From the cell containing the given text, extract its center point as (x, y) coordinate. 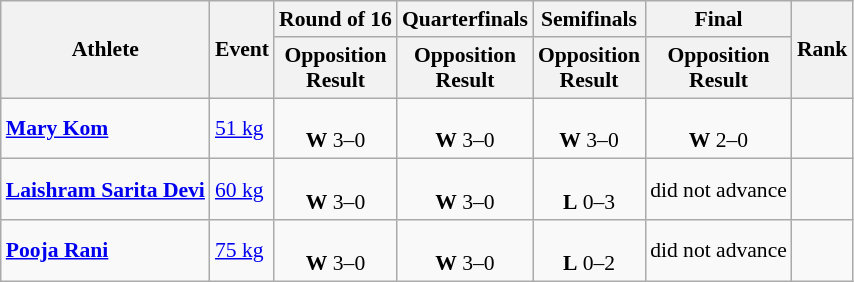
51 kg (242, 128)
Mary Kom (106, 128)
Rank (822, 50)
Round of 16 (336, 19)
Event (242, 50)
Semifinals (589, 19)
Laishram Sarita Devi (106, 190)
75 kg (242, 250)
Quarterfinals (465, 19)
W 2–0 (718, 128)
60 kg (242, 190)
Pooja Rani (106, 250)
L 0–3 (589, 190)
Final (718, 19)
Athlete (106, 50)
L 0–2 (589, 250)
